Locate the cell with the specified text and output its (x, y) center coordinate. 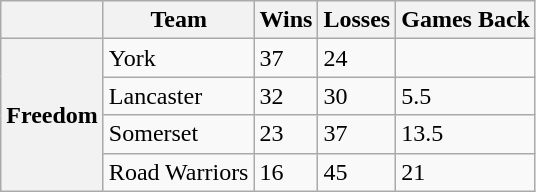
Lancaster (178, 96)
Team (178, 20)
Games Back (466, 20)
16 (286, 172)
32 (286, 96)
Somerset (178, 134)
Losses (357, 20)
York (178, 58)
45 (357, 172)
5.5 (466, 96)
23 (286, 134)
21 (466, 172)
Road Warriors (178, 172)
30 (357, 96)
Freedom (52, 115)
24 (357, 58)
13.5 (466, 134)
Wins (286, 20)
